Capture the cell that displays the provided text and extract its (x, y) central coordinate. 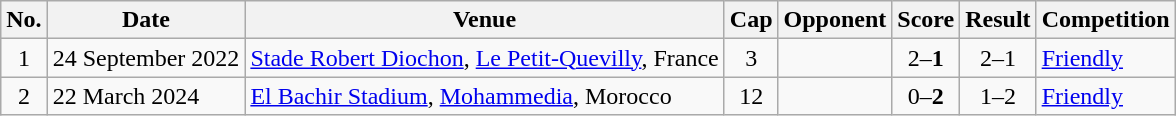
Stade Robert Diochon, Le Petit-Quevilly, France (484, 58)
No. (24, 20)
3 (751, 58)
Result (998, 20)
24 September 2022 (146, 58)
1 (24, 58)
El Bachir Stadium, Mohammedia, Morocco (484, 96)
12 (751, 96)
Cap (751, 20)
Venue (484, 20)
Date (146, 20)
22 March 2024 (146, 96)
Competition (1106, 20)
Score (926, 20)
2 (24, 96)
1–2 (998, 96)
Opponent (835, 20)
0–2 (926, 96)
